Extract the [X, Y] coordinate from the center of the cell holding the provided text.  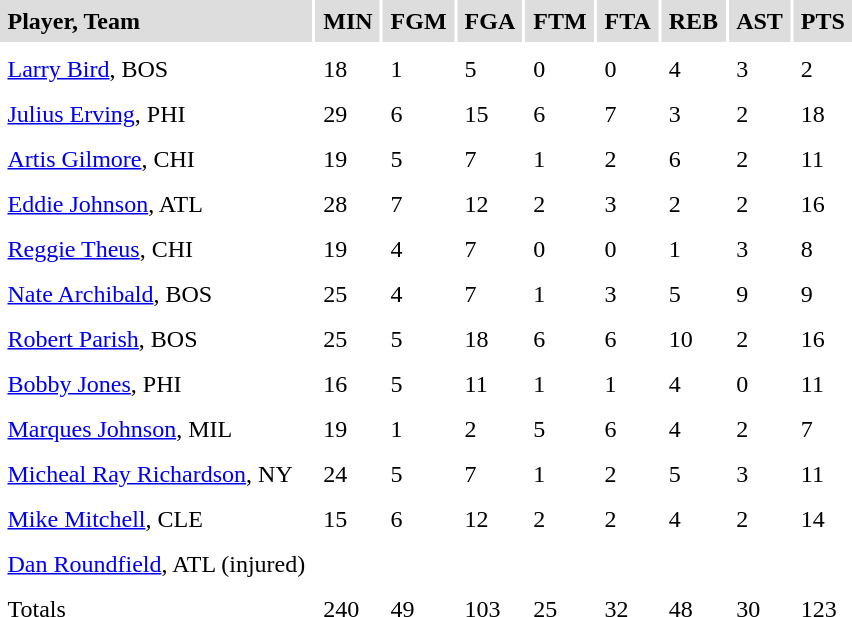
FTA [628, 21]
29 [348, 114]
FGM [418, 21]
Player, Team [156, 21]
PTS [822, 21]
24 [348, 474]
14 [822, 519]
FGA [490, 21]
28 [348, 204]
Reggie Theus, CHI [156, 249]
REB [693, 21]
Julius Erving, PHI [156, 114]
Dan Roundfield, ATL (injured) [156, 564]
Artis Gilmore, CHI [156, 159]
10 [693, 339]
Nate Archibald, BOS [156, 294]
8 [822, 249]
FTM [560, 21]
Mike Mitchell, CLE [156, 519]
Larry Bird, BOS [156, 69]
Eddie Johnson, ATL [156, 204]
Robert Parish, BOS [156, 339]
Marques Johnson, MIL [156, 429]
AST [760, 21]
Micheal Ray Richardson, NY [156, 474]
MIN [348, 21]
Bobby Jones, PHI [156, 384]
